From the cell containing the given text, extract its center point as [X, Y] coordinate. 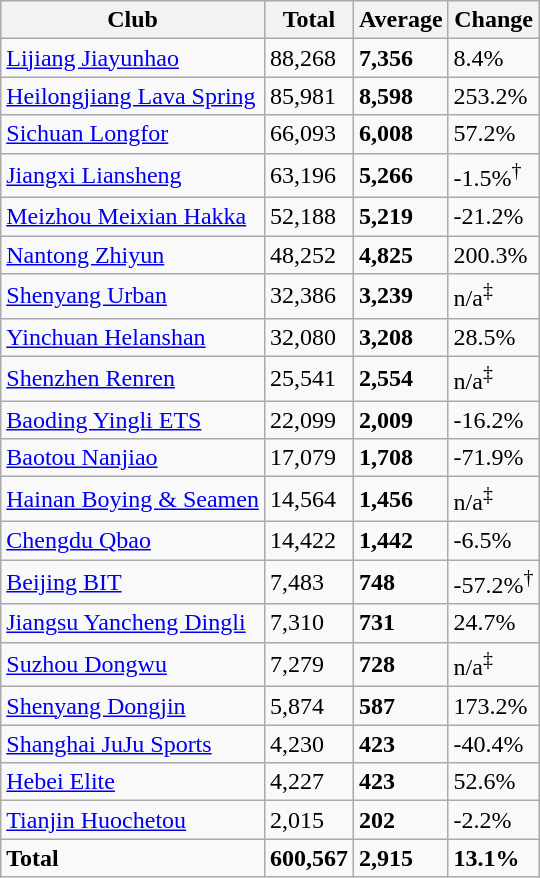
Suzhou Dongwu [133, 664]
1,442 [402, 541]
57.2% [494, 134]
Hebei Elite [133, 782]
Meizhou Meixian Hakka [133, 217]
-71.9% [494, 458]
587 [402, 706]
202 [402, 820]
4,230 [308, 744]
Shenyang Urban [133, 296]
6,008 [402, 134]
7,279 [308, 664]
200.3% [494, 255]
3,239 [402, 296]
1,456 [402, 500]
Tianjin Huochetou [133, 820]
17,079 [308, 458]
1,708 [402, 458]
52.6% [494, 782]
Shenyang Dongjin [133, 706]
253.2% [494, 96]
Baoding Yingli ETS [133, 420]
7,356 [402, 58]
66,093 [308, 134]
Shenzhen Renren [133, 378]
Jiangsu Yancheng Dingli [133, 623]
48,252 [308, 255]
Yinchuan Helanshan [133, 337]
4,227 [308, 782]
5,874 [308, 706]
Beijing BIT [133, 582]
-2.2% [494, 820]
13.1% [494, 858]
Heilongjiang Lava Spring [133, 96]
3,208 [402, 337]
173.2% [494, 706]
8,598 [402, 96]
22,099 [308, 420]
88,268 [308, 58]
-57.2%† [494, 582]
Nantong Zhiyun [133, 255]
25,541 [308, 378]
2,915 [402, 858]
14,422 [308, 541]
600,567 [308, 858]
Shanghai JuJu Sports [133, 744]
4,825 [402, 255]
5,266 [402, 176]
2,554 [402, 378]
24.7% [494, 623]
Hainan Boying & Seamen [133, 500]
728 [402, 664]
Chengdu Qbao [133, 541]
2,015 [308, 820]
Sichuan Longfor [133, 134]
731 [402, 623]
Lijiang Jiayunhao [133, 58]
-21.2% [494, 217]
32,080 [308, 337]
5,219 [402, 217]
2,009 [402, 420]
14,564 [308, 500]
-6.5% [494, 541]
748 [402, 582]
Club [133, 20]
7,310 [308, 623]
Change [494, 20]
8.4% [494, 58]
52,188 [308, 217]
85,981 [308, 96]
28.5% [494, 337]
63,196 [308, 176]
-1.5%† [494, 176]
7,483 [308, 582]
Baotou Nanjiao [133, 458]
Average [402, 20]
32,386 [308, 296]
-40.4% [494, 744]
Jiangxi Liansheng [133, 176]
-16.2% [494, 420]
